Search for the cell housing the specified text and yield its [x, y] center coordinate. 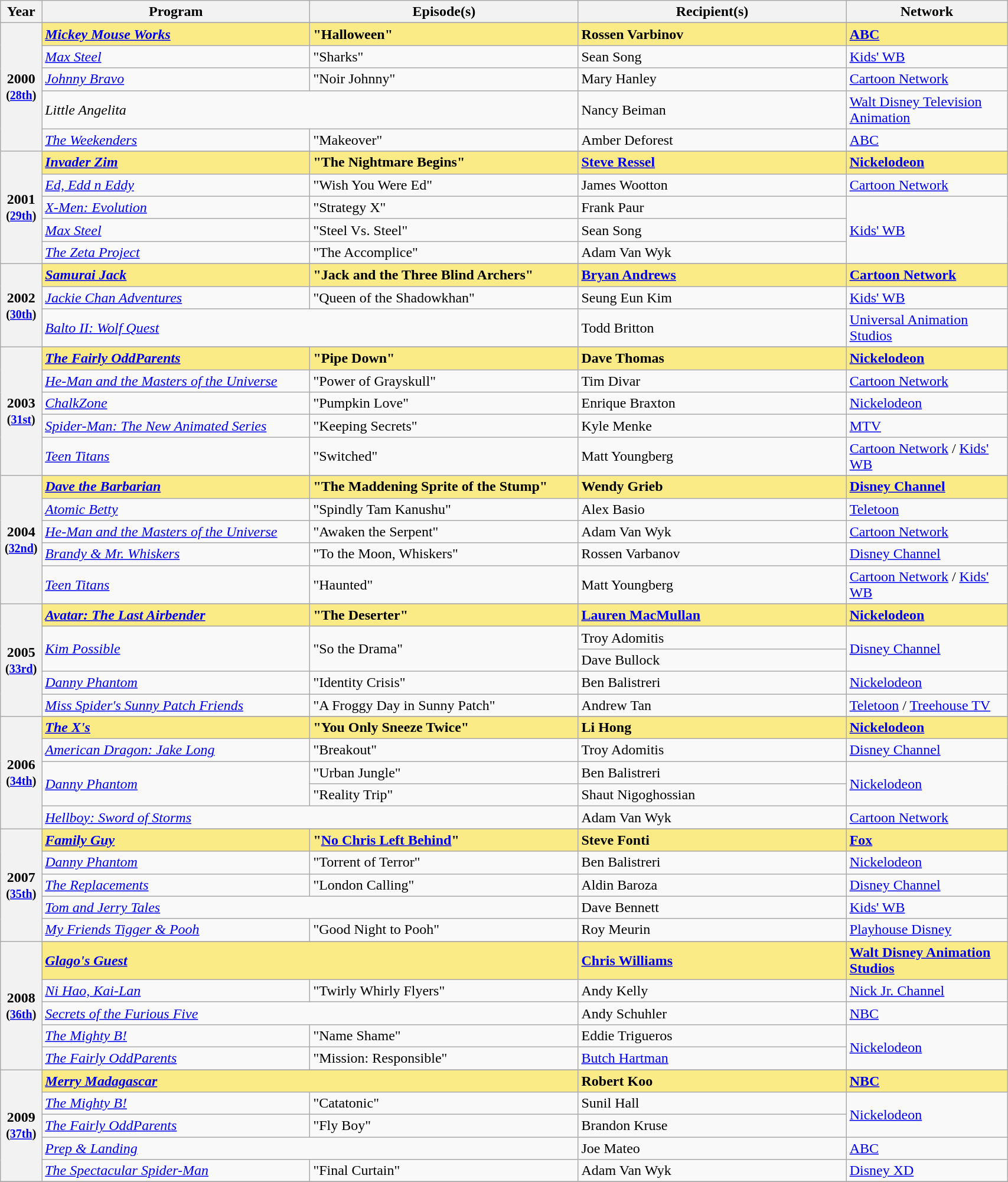
"Good Night to Pooh" [444, 930]
Alex Basio [712, 509]
"Strategy X" [444, 207]
Teletoon [927, 509]
"Pipe Down" [444, 359]
Glago's Guest [310, 960]
"Jack and the Three Blind Archers" [444, 275]
Wendy Grieb [712, 487]
"London Calling" [444, 885]
Dave Thomas [712, 359]
Aldin Baroza [712, 885]
The Weekenders [176, 140]
American Dragon: Jake Long [176, 750]
Andy Schuhler [712, 1013]
"Pumpkin Love" [444, 403]
Network [927, 12]
Johnny Bravo [176, 79]
2006 (34th) [21, 773]
Frank Paur [712, 207]
James Wootton [712, 185]
X-Men: Evolution [176, 207]
Recipient(s) [712, 12]
2008 (36th) [21, 1005]
"To the Moon, Whiskers" [444, 554]
Dave Bennett [712, 907]
Merry Madagascar [310, 1080]
Butch Hartman [712, 1058]
"Queen of the Shadowkhan" [444, 297]
"Identity Crisis" [444, 682]
2001 (29th) [21, 207]
The Replacements [176, 885]
Playhouse Disney [927, 930]
Prep & Landing [310, 1148]
2004 (32nd) [21, 540]
Hellboy: Sword of Storms [310, 818]
Program [176, 12]
Rossen Varbanov [712, 554]
Avatar: The Last Airbender [176, 615]
"Keeping Secrets" [444, 426]
"Sharks" [444, 57]
"Twirly Whirly Flyers" [444, 991]
"A Froggy Day in Sunny Patch" [444, 705]
"So the Drama" [444, 649]
Family Guy [176, 840]
Lauren MacMullan [712, 615]
ChalkZone [176, 403]
Little Angelita [310, 110]
Joe Mateo [712, 1148]
2009 (37th) [21, 1125]
"Mission: Responsible" [444, 1058]
Amber Deforest [712, 140]
"Name Shame" [444, 1036]
Robert Koo [712, 1080]
Todd Britton [712, 328]
Ni Hao, Kai-Lan [176, 991]
Samurai Jack [176, 275]
Sunil Hall [712, 1103]
"Awaken the Serpent" [444, 532]
Balto II: Wolf Quest [310, 328]
"Steel Vs. Steel" [444, 230]
Ed, Edd n Eddy [176, 185]
Rossen Varbinov [712, 34]
"Fly Boy" [444, 1126]
MTV [927, 426]
Nancy Beiman [712, 110]
Tim Divar [712, 381]
Jackie Chan Adventures [176, 297]
"You Only Sneeze Twice" [444, 728]
Episode(s) [444, 12]
"Catatonic" [444, 1103]
"Urban Jungle" [444, 773]
Year [21, 12]
Mickey Mouse Works [176, 34]
The Spectacular Spider-Man [176, 1171]
My Friends Tigger & Pooh [176, 930]
"Noir Johnny" [444, 79]
Steve Ressel [712, 162]
Teletoon / Treehouse TV [927, 705]
Enrique Braxton [712, 403]
"The Nightmare Begins" [444, 162]
Mary Hanley [712, 79]
Shaut Nigoghossian [712, 795]
Steve Fonti [712, 840]
The X's [176, 728]
Andy Kelly [712, 991]
Eddie Trigueros [712, 1036]
Dave the Barbarian [176, 487]
Li Hong [712, 728]
"The Maddening Sprite of the Stump" [444, 487]
"Haunted" [444, 585]
"Wish You Were Ed" [444, 185]
Miss Spider's Sunny Patch Friends [176, 705]
Invader Zim [176, 162]
"Power of Grayskull" [444, 381]
Universal Animation Studios [927, 328]
"Halloween" [444, 34]
2005 (33rd) [21, 660]
Atomic Betty [176, 509]
"Reality Trip" [444, 795]
2003 (31st) [21, 411]
2002 (30th) [21, 305]
Secrets of the Furious Five [310, 1013]
"Final Curtain" [444, 1171]
2007 (35th) [21, 885]
Brandon Kruse [712, 1126]
"Makeover" [444, 140]
"Torrent of Terror" [444, 862]
Tom and Jerry Tales [310, 907]
"The Accomplice" [444, 252]
The Zeta Project [176, 252]
Bryan Andrews [712, 275]
Dave Bullock [712, 660]
"No Chris Left Behind" [444, 840]
"The Deserter" [444, 615]
Kim Possible [176, 649]
Roy Meurin [712, 930]
Fox [927, 840]
Walt Disney Animation Studios [927, 960]
Chris Williams [712, 960]
Andrew Tan [712, 705]
Brandy & Mr. Whiskers [176, 554]
"Breakout" [444, 750]
Walt Disney Television Animation [927, 110]
Seung Eun Kim [712, 297]
Spider-Man: The New Animated Series [176, 426]
"Switched" [444, 456]
Nick Jr. Channel [927, 991]
2000 (28th) [21, 87]
"Spindly Tam Kanushu" [444, 509]
Kyle Menke [712, 426]
Disney XD [927, 1171]
